For the text-containing cell, return its midpoint in [x, y] coordinate format. 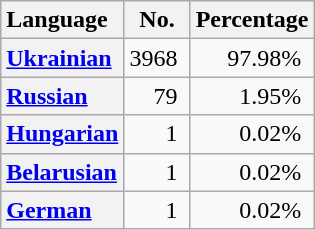
1.95% [252, 96]
No. [157, 20]
Russian [62, 96]
Ukrainian [62, 58]
Percentage [252, 20]
97.98% [252, 58]
3968 [157, 58]
Language [62, 20]
German [62, 210]
Hungarian [62, 134]
Belarusian [62, 172]
79 [157, 96]
